Return (x, y) of the center of cell containing provided text 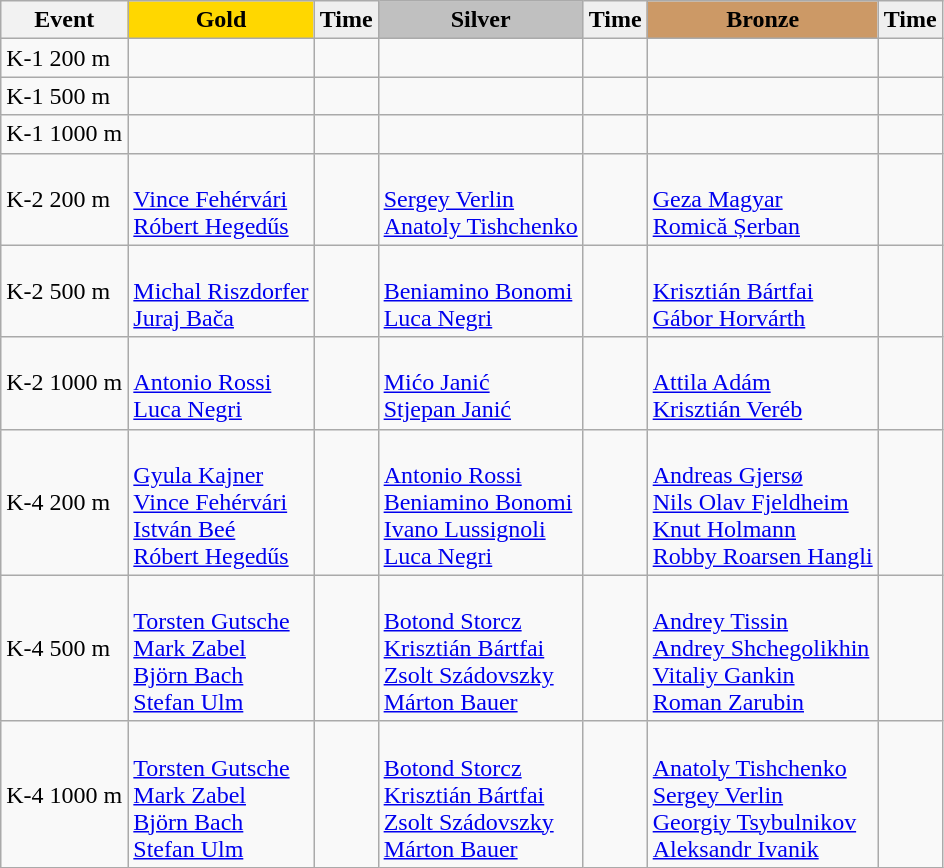
Geza MagyarRomică Șerban (762, 199)
K-2 1000 m (64, 383)
K-4 1000 m (64, 794)
Silver (480, 20)
Bronze (762, 20)
Beniamino BonomiLuca Negri (480, 291)
K-1 500 m (64, 96)
Antonio RossiLuca Negri (221, 383)
Event (64, 20)
K-1 200 m (64, 58)
K-4 200 m (64, 502)
Gyula KajnerVince FehérváriIstván BeéRóbert Hegedűs (221, 502)
Gold (221, 20)
K-4 500 m (64, 648)
K-1 1000 m (64, 134)
Vince FehérváriRóbert Hegedűs (221, 199)
Attila AdámKrisztián Veréb (762, 383)
K-2 200 m (64, 199)
Andreas GjersøNils Olav FjeldheimKnut HolmannRobby Roarsen Hangli (762, 502)
Antonio RossiBeniamino BonomiIvano LussignoliLuca Negri (480, 502)
Krisztián BártfaiGábor Horvárth (762, 291)
Andrey TissinAndrey ShchegolikhinVitaliy GankinRoman Zarubin (762, 648)
K-2 500 m (64, 291)
Anatoly TishchenkoSergey VerlinGeorgiy TsybulnikovAleksandr Ivanik (762, 794)
Sergey VerlinAnatoly Tishchenko (480, 199)
Michal RiszdorferJuraj Bača (221, 291)
Mićo JanićStjepan Janić (480, 383)
